Detect which cell encompasses the target text, then output its (X, Y) center coordinate. 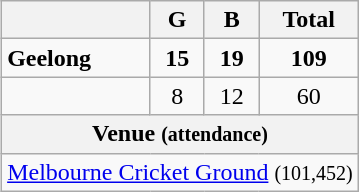
B (232, 20)
Total (308, 20)
Venue (attendance) (180, 134)
109 (308, 58)
Geelong (76, 58)
Melbourne Cricket Ground (101,452) (180, 172)
12 (232, 96)
19 (232, 58)
15 (178, 58)
60 (308, 96)
8 (178, 96)
G (178, 20)
